Locate the cell with the specified text and output its [x, y] center coordinate. 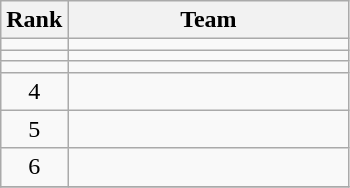
6 [34, 167]
5 [34, 129]
4 [34, 91]
Team [208, 20]
Rank [34, 20]
